Determine the (X, Y) coordinate at the center of the cell enclosing the given text.  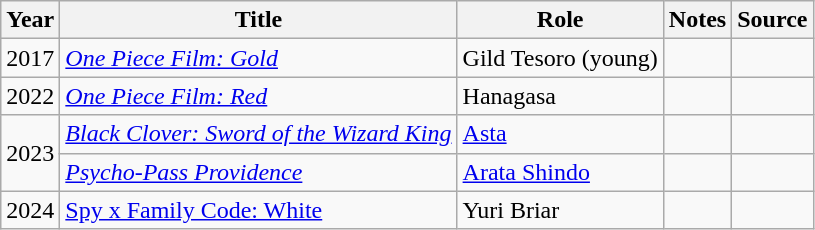
One Piece Film: Gold (258, 58)
2017 (30, 58)
Arata Shindo (560, 172)
Spy x Family Code: White (258, 210)
Title (258, 20)
Role (560, 20)
Source (772, 20)
Gild Tesoro (young) (560, 58)
Black Clover: Sword of the Wizard King (258, 134)
Hanagasa (560, 96)
2022 (30, 96)
Asta (560, 134)
2024 (30, 210)
2023 (30, 153)
Year (30, 20)
Notes (697, 20)
One Piece Film: Red (258, 96)
Psycho-Pass Providence (258, 172)
Yuri Briar (560, 210)
